Provide the [X, Y] coordinate of the cell's center where the given text is located.  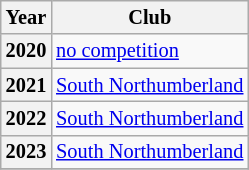
no competition [150, 51]
2023 [26, 152]
Year [26, 17]
2021 [26, 85]
Club [150, 17]
2022 [26, 118]
2020 [26, 51]
